Capture the cell that displays the provided text and extract its (X, Y) central coordinate. 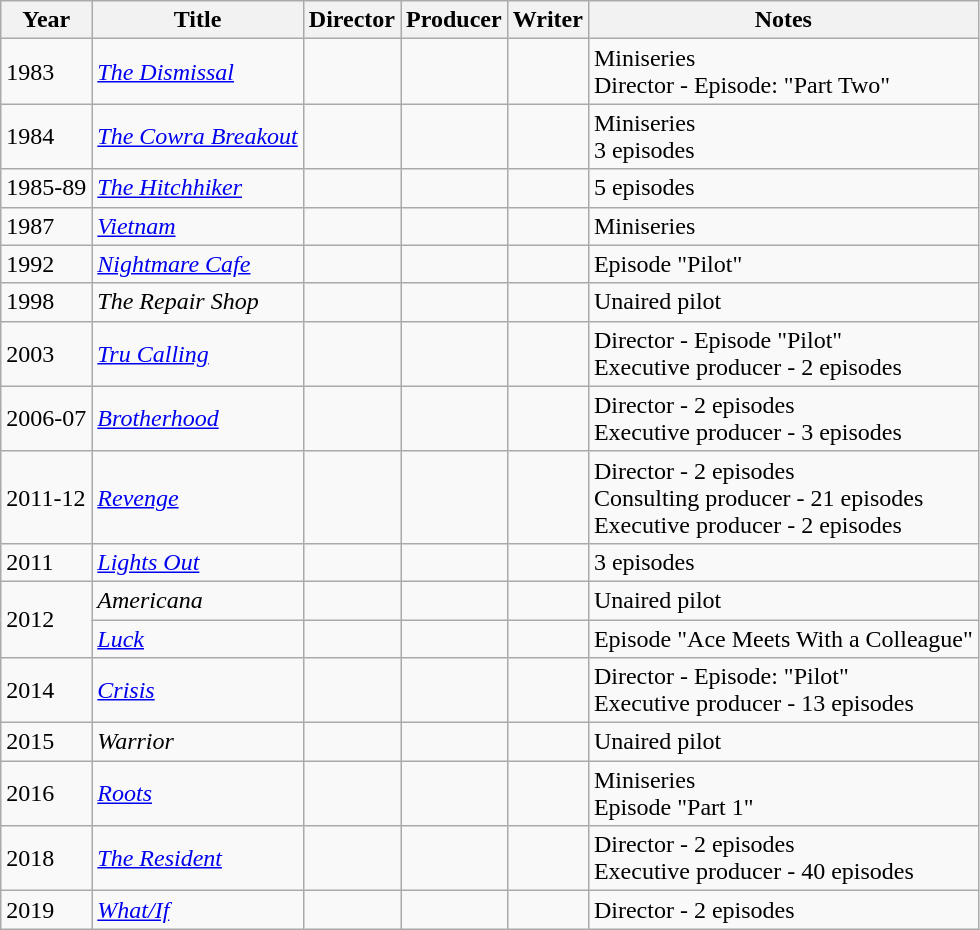
Director - 2 episodes (783, 910)
Lights Out (198, 562)
Revenge (198, 497)
2019 (46, 910)
2011 (46, 562)
Episode "Pilot" (783, 264)
The Hitchhiker (198, 188)
Nightmare Cafe (198, 264)
Roots (198, 794)
Miniseries (783, 226)
MiniseriesEpisode "Part 1" (783, 794)
Warrior (198, 742)
Director - Episode: "Pilot"Executive producer - 13 episodes (783, 690)
2014 (46, 690)
1992 (46, 264)
Producer (454, 20)
2012 (46, 619)
2003 (46, 354)
The Dismissal (198, 72)
Writer (548, 20)
1987 (46, 226)
The Resident (198, 858)
Vietnam (198, 226)
Title (198, 20)
Director - 2 episodesExecutive producer - 40 episodes (783, 858)
2018 (46, 858)
Crisis (198, 690)
Director - 2 episodesConsulting producer - 21 episodesExecutive producer - 2 episodes (783, 497)
Episode "Ace Meets With a Colleague" (783, 639)
Brotherhood (198, 418)
Luck (198, 639)
Director - Episode "Pilot"Executive producer - 2 episodes (783, 354)
The Repair Shop (198, 302)
Tru Calling (198, 354)
1984 (46, 136)
What/If (198, 910)
The Cowra Breakout (198, 136)
1985-89 (46, 188)
2006-07 (46, 418)
2016 (46, 794)
2011-12 (46, 497)
1998 (46, 302)
Americana (198, 600)
3 episodes (783, 562)
1983 (46, 72)
2015 (46, 742)
Notes (783, 20)
Director - 2 episodesExecutive producer - 3 episodes (783, 418)
Miniseries3 episodes (783, 136)
MiniseriesDirector - Episode: "Part Two" (783, 72)
Year (46, 20)
Director (352, 20)
5 episodes (783, 188)
